Capture the cell that displays the provided text and extract its (x, y) central coordinate. 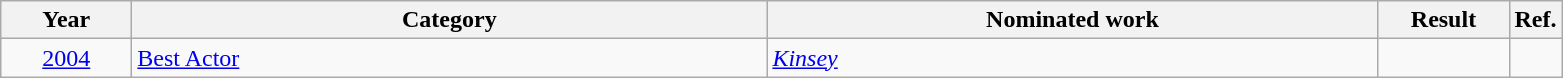
2004 (66, 58)
Kinsey (1072, 58)
Ref. (1536, 20)
Category (450, 20)
Result (1444, 20)
Nominated work (1072, 20)
Best Actor (450, 58)
Year (66, 20)
